Determine the (x, y) coordinate at the center of the cell enclosing the given text.  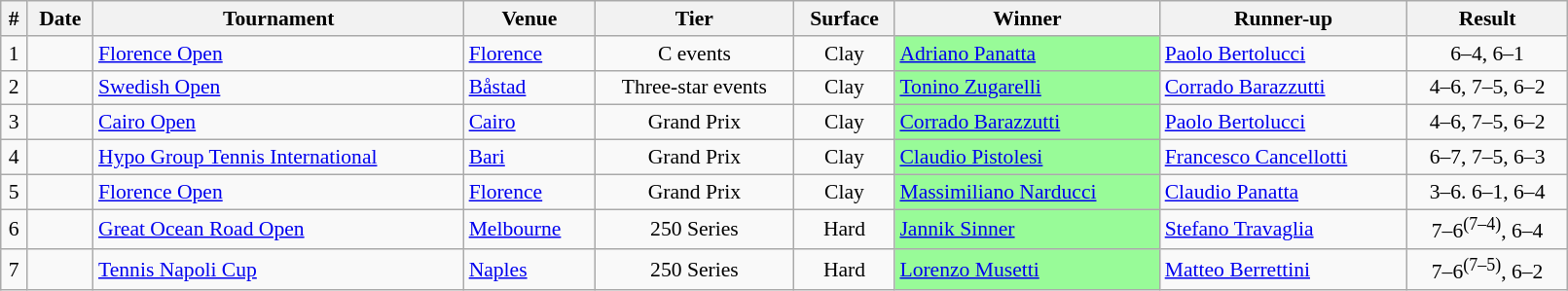
6 (14, 230)
6–4, 6–1 (1487, 54)
Melbourne (529, 230)
4 (14, 158)
Hypo Group Tennis International (278, 158)
7 (14, 269)
Claudio Pistolesi (1027, 158)
1 (14, 54)
7–6(7–5), 6–2 (1487, 269)
7–6(7–4), 6–4 (1487, 230)
5 (14, 192)
Date (60, 18)
Tonino Zugarelli (1027, 88)
Three-star events (694, 88)
Naples (529, 269)
Jannik Sinner (1027, 230)
Cairo (529, 123)
# (14, 18)
Winner (1027, 18)
Great Ocean Road Open (278, 230)
Surface (845, 18)
Matteo Berrettini (1284, 269)
Cairo Open (278, 123)
C events (694, 54)
Bari (529, 158)
Stefano Travaglia (1284, 230)
Francesco Cancellotti (1284, 158)
Tier (694, 18)
Båstad (529, 88)
Claudio Panatta (1284, 192)
Runner-up (1284, 18)
Lorenzo Musetti (1027, 269)
Massimiliano Narducci (1027, 192)
2 (14, 88)
Tournament (278, 18)
Venue (529, 18)
Swedish Open (278, 88)
6–7, 7–5, 6–3 (1487, 158)
3–6. 6–1, 6–4 (1487, 192)
Tennis Napoli Cup (278, 269)
Result (1487, 18)
3 (14, 123)
Adriano Panatta (1027, 54)
